Identify which cell holds the provided text, then report its (x, y) central coordinate. 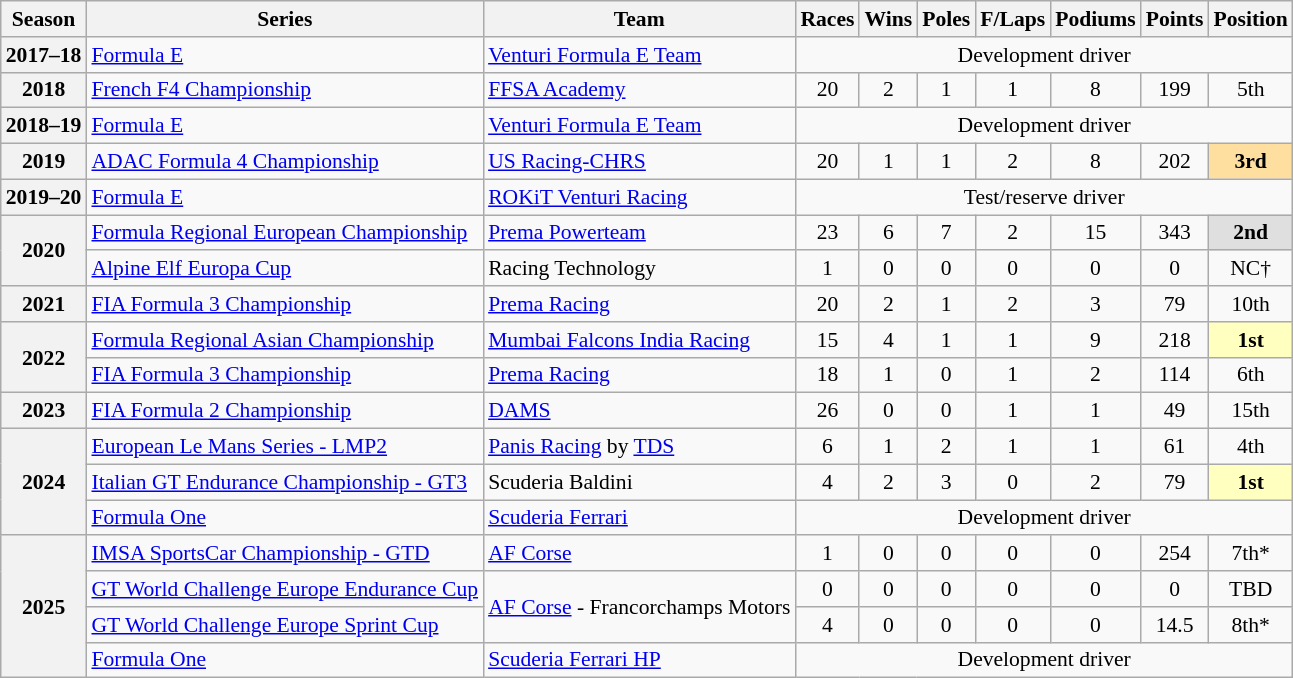
ROKiT Venturi Racing (639, 197)
Racing Technology (639, 269)
6th (1250, 375)
Formula Regional Asian Championship (284, 340)
Races (827, 19)
2020 (44, 250)
2019–20 (44, 197)
2nd (1250, 233)
49 (1175, 411)
NC† (1250, 269)
Poles (946, 19)
15th (1250, 411)
FIA Formula 2 Championship (284, 411)
Scuderia Ferrari HP (639, 660)
Formula Regional European Championship (284, 233)
2018 (44, 90)
114 (1175, 375)
2021 (44, 304)
5th (1250, 90)
IMSA SportsCar Championship - GTD (284, 554)
US Racing-CHRS (639, 162)
2018–19 (44, 126)
7th* (1250, 554)
61 (1175, 447)
Position (1250, 19)
Italian GT Endurance Championship - GT3 (284, 482)
French F4 Championship (284, 90)
343 (1175, 233)
254 (1175, 554)
Alpine Elf Europa Cup (284, 269)
Panis Racing by TDS (639, 447)
Series (284, 19)
2024 (44, 482)
2017–18 (44, 55)
European Le Mans Series - LMP2 (284, 447)
7 (946, 233)
Prema Powerteam (639, 233)
GT World Challenge Europe Endurance Cup (284, 589)
2019 (44, 162)
14.5 (1175, 625)
TBD (1250, 589)
199 (1175, 90)
AF Corse (639, 554)
4th (1250, 447)
Test/reserve driver (1044, 197)
2025 (44, 607)
Podiums (1096, 19)
Points (1175, 19)
Wins (888, 19)
ADAC Formula 4 Championship (284, 162)
23 (827, 233)
Season (44, 19)
Scuderia Baldini (639, 482)
DAMS (639, 411)
F/Laps (1012, 19)
2023 (44, 411)
AF Corse - Francorchamps Motors (639, 606)
GT World Challenge Europe Sprint Cup (284, 625)
202 (1175, 162)
10th (1250, 304)
FFSA Academy (639, 90)
Team (639, 19)
2022 (44, 358)
Scuderia Ferrari (639, 518)
Mumbai Falcons India Racing (639, 340)
18 (827, 375)
218 (1175, 340)
3rd (1250, 162)
8th* (1250, 625)
26 (827, 411)
9 (1096, 340)
